Provide the [X, Y] coordinate of the cell's center where the given text is located.  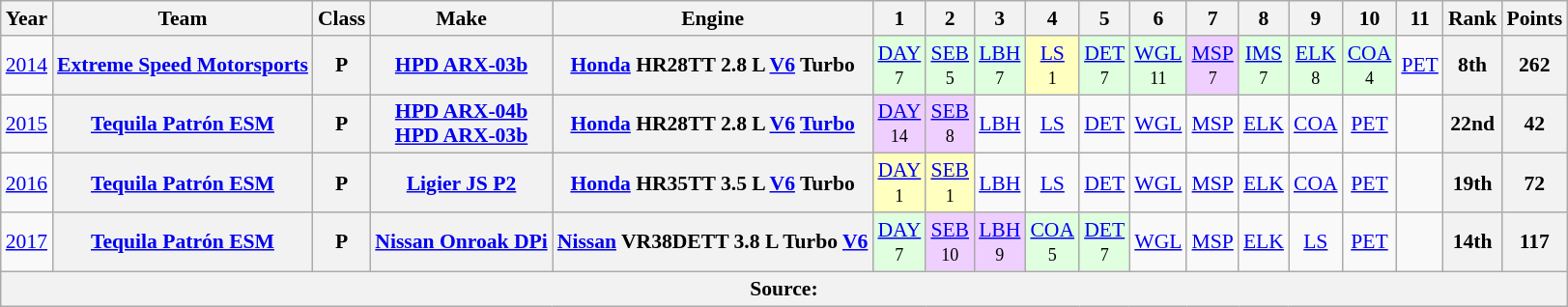
Class [342, 18]
LS1 [1052, 66]
SEB10 [950, 241]
DAY1 [898, 183]
2014 [27, 66]
Nissan VR38DETT 3.8 L Turbo V6 [713, 241]
DAY14 [898, 124]
COA4 [1370, 66]
COA5 [1052, 241]
MSP7 [1212, 66]
6 [1157, 18]
2016 [27, 183]
Ligier JS P2 [461, 183]
5 [1104, 18]
Source: [784, 289]
42 [1534, 124]
Team [183, 18]
22nd [1472, 124]
8 [1264, 18]
2017 [27, 241]
SEB5 [950, 66]
IMS7 [1264, 66]
14th [1472, 241]
8th [1472, 66]
7 [1212, 18]
Engine [713, 18]
LBH9 [999, 241]
117 [1534, 241]
10 [1370, 18]
WGL11 [1157, 66]
9 [1316, 18]
11 [1420, 18]
HPD ARX-04b HPD ARX-03b [461, 124]
Honda HR35TT 3.5 L V6 Turbo [713, 183]
19th [1472, 183]
262 [1534, 66]
2015 [27, 124]
HPD ARX-03b [461, 66]
Points [1534, 18]
Year [27, 18]
1 [898, 18]
Extreme Speed Motorsports [183, 66]
SEB1 [950, 183]
Rank [1472, 18]
SEB8 [950, 124]
2 [950, 18]
3 [999, 18]
Make [461, 18]
4 [1052, 18]
72 [1534, 183]
Nissan Onroak DPi [461, 241]
LBH7 [999, 66]
ELK8 [1316, 66]
